Provide the [X, Y] coordinate of the cell's center where the given text is located.  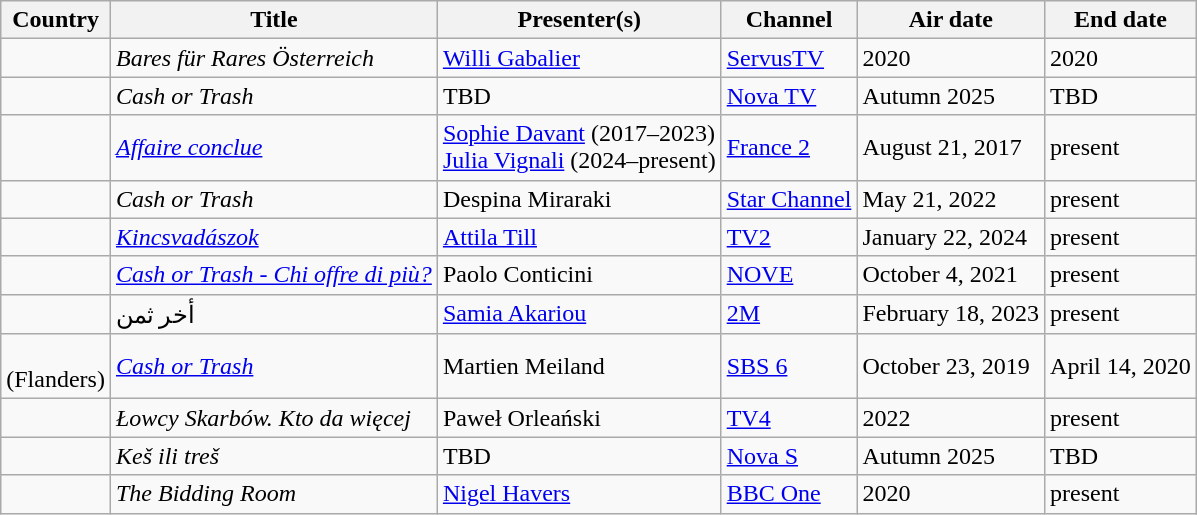
Cash or Trash - Chi offre di più? [274, 275]
Paweł Orleański [579, 418]
Air date [951, 20]
October 4, 2021 [951, 275]
Attila Till [579, 237]
February 18, 2023 [951, 314]
Title [274, 20]
Kincsvadászok [274, 237]
Paolo Conticini [579, 275]
(Flanders) [56, 366]
BBC One [789, 494]
Country [56, 20]
January 22, 2024 [951, 237]
NOVE [789, 275]
April 14, 2020 [1121, 366]
August 21, 2017 [951, 148]
Channel [789, 20]
Despina Miraraki [579, 199]
Nigel Havers [579, 494]
Bares für Rares Österreich [274, 58]
May 21, 2022 [951, 199]
Keš ili treš [274, 456]
Presenter(s) [579, 20]
Nova S [789, 456]
End date [1121, 20]
2022 [951, 418]
TV4 [789, 418]
Łowcy Skarbów. Kto da więcej [274, 418]
SBS 6 [789, 366]
France 2 [789, 148]
Samia Akariou [579, 314]
ServusTV [789, 58]
TV2 [789, 237]
Sophie Davant (2017–2023)Julia Vignali (2024–present) [579, 148]
Affaire conclue [274, 148]
2M [789, 314]
The Bidding Room [274, 494]
Nova TV [789, 96]
Star Channel [789, 199]
أخر ثمن [274, 314]
Martien Meiland [579, 366]
October 23, 2019 [951, 366]
Willi Gabalier [579, 58]
